From the cell containing the given text, extract its center point as [x, y] coordinate. 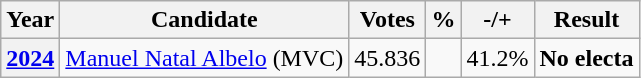
-/+ [498, 20]
Result [586, 20]
No electa [586, 58]
Year [30, 20]
41.2% [498, 58]
Candidate [204, 20]
Votes [388, 20]
% [444, 20]
45.836 [388, 58]
2024 [30, 58]
Manuel Natal Albelo (MVC) [204, 58]
